Find where the given text appears and provide that cell's center as (X, Y) coordinate. 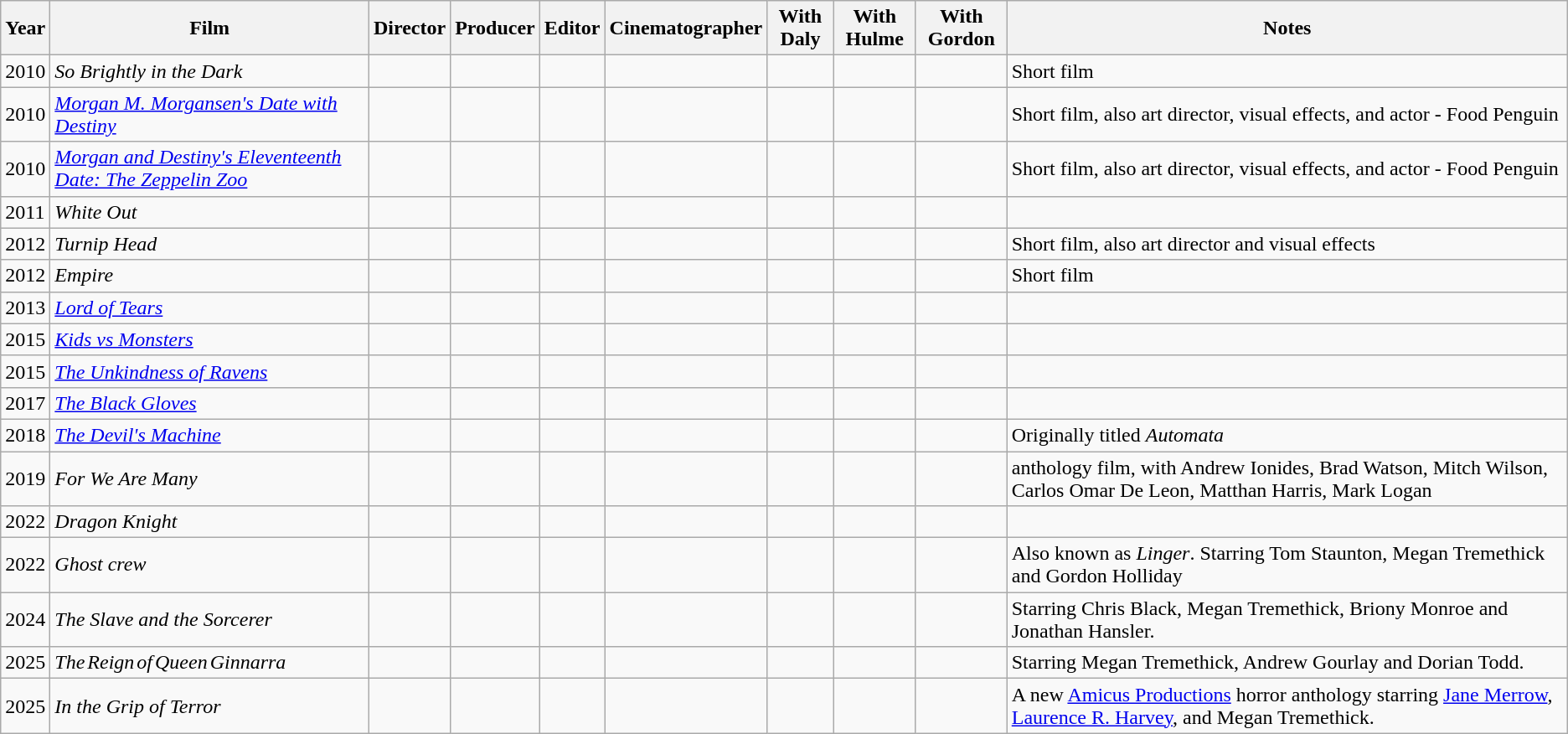
Originally titled Automata (1287, 435)
Cinematographer (686, 28)
Editor (572, 28)
Ghost crew (209, 565)
2013 (25, 308)
In the Grip of Terror (209, 706)
Morgan and Destiny's Eleventeenth Date: The Zeppelin Zoo (209, 169)
Turnip Head (209, 244)
The Reign of Queen Ginnarra (209, 663)
With Gordon (962, 28)
2019 (25, 478)
The Black Gloves (209, 403)
For We Are Many (209, 478)
Empire (209, 276)
2011 (25, 212)
The Slave and the Sorcerer (209, 620)
With Hulme (874, 28)
Short film, also art director and visual effects (1287, 244)
Starring Megan Tremethick, Andrew Gourlay and Dorian Todd. (1287, 663)
Notes (1287, 28)
2024 (25, 620)
The Devil's Machine (209, 435)
Kids vs Monsters (209, 339)
So Brightly in the Dark (209, 71)
Morgan M. Morgansen's Date with Destiny (209, 114)
A new Amicus Productions horror anthology starring Jane Merrow, Laurence R. Harvey, and Megan Tremethick. (1287, 706)
2018 (25, 435)
Producer (496, 28)
anthology film, with Andrew Ionides, Brad Watson, Mitch Wilson, Carlos Omar De Leon, Matthan Harris, Mark Logan (1287, 478)
Lord of Tears (209, 308)
Also known as Linger. Starring Tom Staunton, Megan Tremethick and Gordon Holliday (1287, 565)
White Out (209, 212)
2017 (25, 403)
With Daly (801, 28)
Starring Chris Black, Megan Tremethick, Briony Monroe and Jonathan Hansler. (1287, 620)
Director (409, 28)
The Unkindness of Ravens (209, 371)
Year (25, 28)
Dragon Knight (209, 522)
Film (209, 28)
